Capture the cell that displays the provided text and extract its (X, Y) central coordinate. 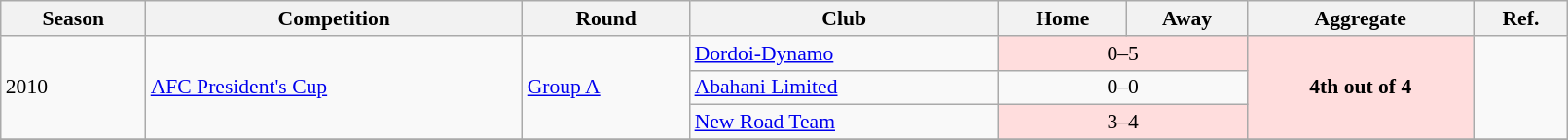
Abahani Limited (845, 87)
0–0 (1123, 87)
2010 (74, 87)
3–4 (1123, 122)
Round (606, 18)
Dordoi-Dynamo (845, 53)
New Road Team (845, 122)
AFC President's Cup (335, 87)
Club (845, 18)
Ref. (1520, 18)
Competition (335, 18)
Group A (606, 87)
4th out of 4 (1360, 87)
Away (1187, 18)
0–5 (1123, 53)
Home (1063, 18)
Aggregate (1360, 18)
Season (74, 18)
